Pinpoint the cell where the given text exists, returning its [x, y] midpoint coordinate. 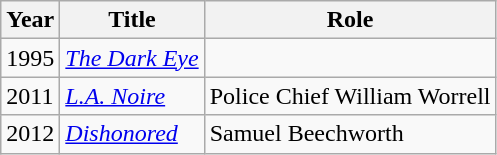
2011 [30, 96]
The Dark Eye [132, 58]
Police Chief William Worrell [350, 96]
1995 [30, 58]
Year [30, 20]
2012 [30, 134]
Role [350, 20]
Dishonored [132, 134]
L.A. Noire [132, 96]
Title [132, 20]
Samuel Beechworth [350, 134]
